Return the [X, Y] coordinate for the center point of the cell that contains the specified text.  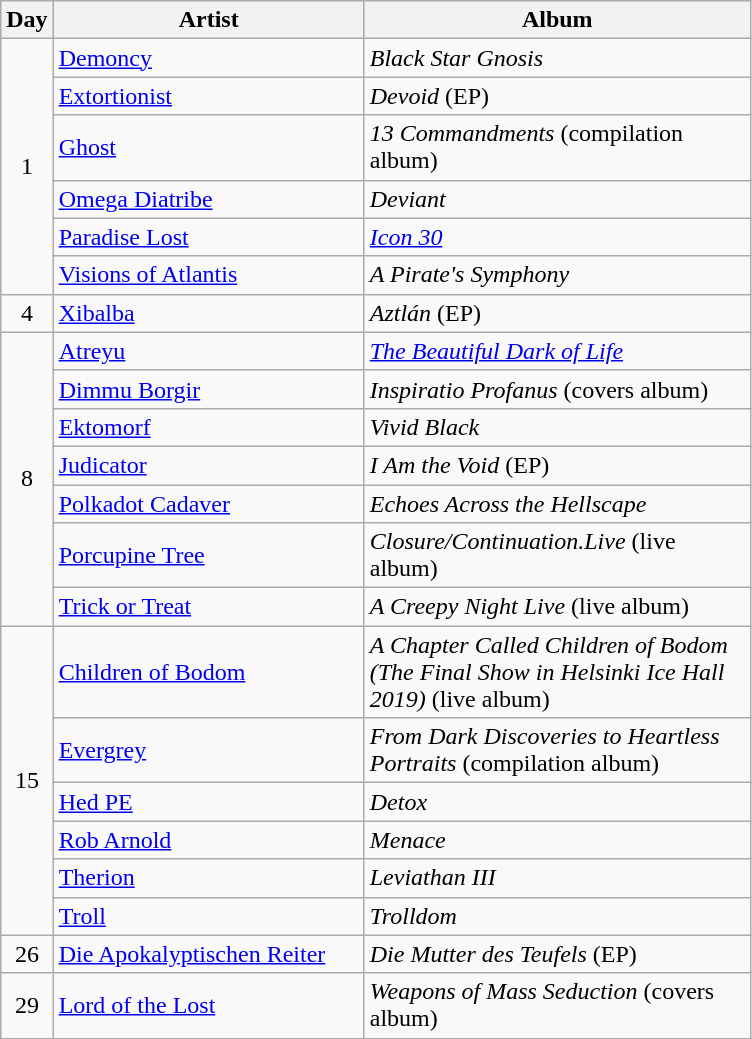
Trolldom [557, 916]
Judicator [208, 465]
Porcupine Tree [208, 556]
Die Apokalyptischen Reiter [208, 954]
Die Mutter des Teufels (EP) [557, 954]
29 [27, 1006]
Inspiratio Profanus (covers album) [557, 389]
Black Star Gnosis [557, 58]
Lord of the Lost [208, 1006]
Children of Bodom [208, 672]
Menace [557, 840]
Album [557, 20]
The Beautiful Dark of Life [557, 351]
Extortionist [208, 96]
Vivid Black [557, 427]
Echoes Across the Hellscape [557, 503]
13 Commandments (compilation album) [557, 148]
I Am the Void (EP) [557, 465]
26 [27, 954]
Omega Diatribe [208, 199]
Paradise Lost [208, 237]
Closure/Continuation.Live (live album) [557, 556]
A Chapter Called Children of Bodom (The Final Show in Helsinki Ice Hall 2019) (live album) [557, 672]
Dimmu Borgir [208, 389]
Therion [208, 878]
Ektomorf [208, 427]
Deviant [557, 199]
Aztlán (EP) [557, 313]
A Creepy Night Live (live album) [557, 607]
Xibalba [208, 313]
15 [27, 780]
Demoncy [208, 58]
Artist [208, 20]
Evergrey [208, 750]
Leviathan III [557, 878]
Hed PE [208, 802]
1 [27, 166]
Icon 30 [557, 237]
Devoid (EP) [557, 96]
A Pirate's Symphony [557, 275]
Trick or Treat [208, 607]
8 [27, 478]
4 [27, 313]
Weapons of Mass Seduction (covers album) [557, 1006]
Ghost [208, 148]
Day [27, 20]
Visions of Atlantis [208, 275]
Detox [557, 802]
Troll [208, 916]
From Dark Discoveries to Heartless Portraits (compilation album) [557, 750]
Atreyu [208, 351]
Polkadot Cadaver [208, 503]
Rob Arnold [208, 840]
